Detect which cell encompasses the target text, then output its [X, Y] center coordinate. 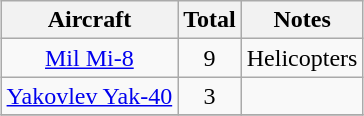
Aircraft [90, 20]
Notes [302, 20]
Total [210, 20]
Yakovlev Yak-40 [90, 96]
9 [210, 58]
Mil Mi-8 [90, 58]
Helicopters [302, 58]
3 [210, 96]
